Scan for the cell matching the given text and deliver its [X, Y] coordinate at center. 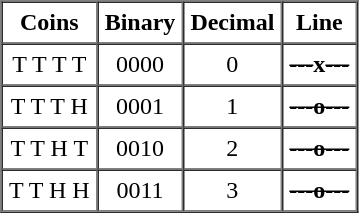
Line [320, 23]
1 [232, 107]
2 [232, 149]
0 [232, 65]
T T T T [50, 65]
Binary [140, 23]
0011 [140, 191]
0000 [140, 65]
T T H T [50, 149]
T T T H [50, 107]
Decimal [232, 23]
T T H H [50, 191]
Coins [50, 23]
0001 [140, 107]
3 [232, 191]
---x--- [320, 65]
0010 [140, 149]
